Extract the [X, Y] coordinate from the center of the cell holding the provided text.  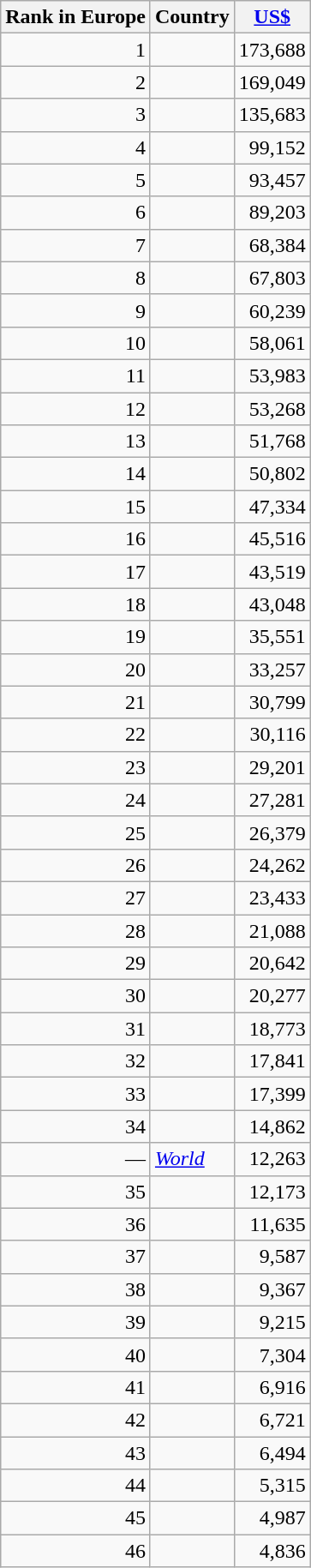
World [192, 1159]
18 [75, 604]
11 [75, 375]
23,433 [272, 898]
43,048 [272, 604]
13 [75, 442]
6 [75, 213]
53,983 [272, 375]
17 [75, 572]
25 [75, 832]
32 [75, 1061]
2 [75, 82]
17,399 [272, 1094]
67,803 [272, 278]
9,215 [272, 1322]
27,281 [272, 800]
5 [75, 180]
15 [75, 507]
10 [75, 343]
6,916 [272, 1387]
38 [75, 1289]
— [75, 1159]
30,116 [272, 735]
36 [75, 1224]
11,635 [272, 1224]
33,257 [272, 670]
20 [75, 670]
9,367 [272, 1289]
18,773 [272, 1029]
29,201 [272, 767]
135,683 [272, 115]
7 [75, 245]
46 [75, 1551]
12,263 [272, 1159]
89,203 [272, 213]
47,334 [272, 507]
30,799 [272, 702]
9 [75, 310]
41 [75, 1387]
68,384 [272, 245]
40 [75, 1355]
44 [75, 1486]
8 [75, 278]
3 [75, 115]
4,987 [272, 1518]
27 [75, 898]
6,494 [272, 1453]
34 [75, 1126]
45,516 [272, 539]
43 [75, 1453]
26 [75, 865]
60,239 [272, 310]
39 [75, 1322]
99,152 [272, 147]
42 [75, 1420]
30 [75, 996]
93,457 [272, 180]
Country [192, 17]
4,836 [272, 1551]
21 [75, 702]
20,642 [272, 964]
7,304 [272, 1355]
5,315 [272, 1486]
14 [75, 474]
14,862 [272, 1126]
6,721 [272, 1420]
12,173 [272, 1192]
51,768 [272, 442]
21,088 [272, 930]
US$ [272, 17]
31 [75, 1029]
1 [75, 50]
19 [75, 637]
50,802 [272, 474]
22 [75, 735]
24 [75, 800]
173,688 [272, 50]
12 [75, 409]
43,519 [272, 572]
23 [75, 767]
Rank in Europe [75, 17]
45 [75, 1518]
37 [75, 1257]
17,841 [272, 1061]
29 [75, 964]
4 [75, 147]
35 [75, 1192]
26,379 [272, 832]
16 [75, 539]
58,061 [272, 343]
169,049 [272, 82]
9,587 [272, 1257]
28 [75, 930]
24,262 [272, 865]
35,551 [272, 637]
20,277 [272, 996]
53,268 [272, 409]
33 [75, 1094]
